For the text-containing cell, return its midpoint in [x, y] coordinate format. 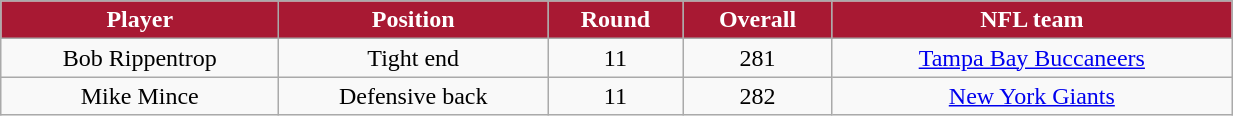
Player [140, 20]
282 [758, 96]
Mike Mince [140, 96]
Position [414, 20]
Round [616, 20]
New York Giants [1032, 96]
NFL team [1032, 20]
Defensive back [414, 96]
281 [758, 58]
Tight end [414, 58]
Overall [758, 20]
Bob Rippentrop [140, 58]
Tampa Bay Buccaneers [1032, 58]
